Return (x, y) of the center of cell containing provided text 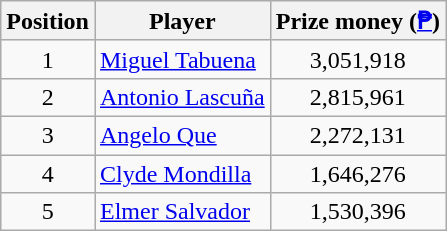
2,815,961 (358, 97)
Angelo Que (182, 135)
Miguel Tabuena (182, 59)
1 (48, 59)
2 (48, 97)
Player (182, 21)
1,646,276 (358, 173)
3,051,918 (358, 59)
Position (48, 21)
2,272,131 (358, 135)
1,530,396 (358, 212)
3 (48, 135)
Clyde Mondilla (182, 173)
Elmer Salvador (182, 212)
Antonio Lascuña (182, 97)
Prize money (₱) (358, 21)
5 (48, 212)
4 (48, 173)
